From the cell containing the given text, extract its center point as [x, y] coordinate. 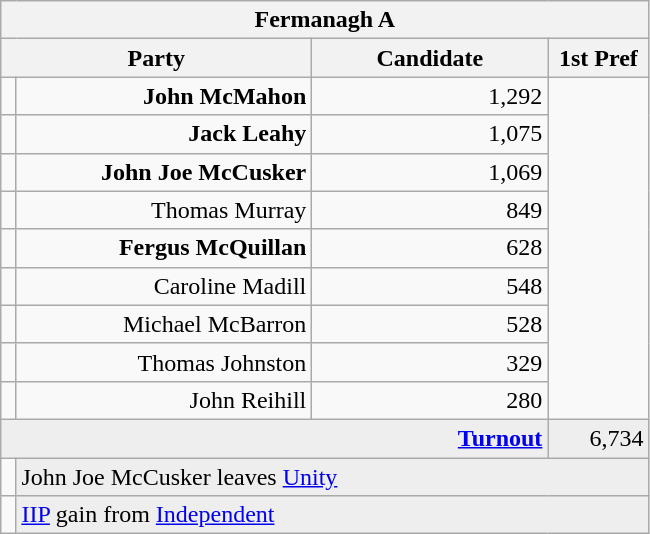
1,075 [430, 134]
1,292 [430, 96]
Fergus McQuillan [164, 248]
1st Pref [598, 58]
6,734 [598, 438]
Michael McBarron [164, 324]
Turnout [274, 438]
Caroline Madill [164, 286]
John Joe McCusker leaves Unity [332, 477]
528 [430, 324]
849 [430, 210]
Thomas Johnston [164, 362]
Jack Leahy [164, 134]
Fermanagh A [325, 20]
Party [156, 58]
Thomas Murray [164, 210]
John McMahon [164, 96]
1,069 [430, 172]
548 [430, 286]
John Reihill [164, 400]
329 [430, 362]
628 [430, 248]
280 [430, 400]
IIP gain from Independent [332, 515]
Candidate [430, 58]
John Joe McCusker [164, 172]
